Pinpoint the cell where the given text exists, returning its (x, y) midpoint coordinate. 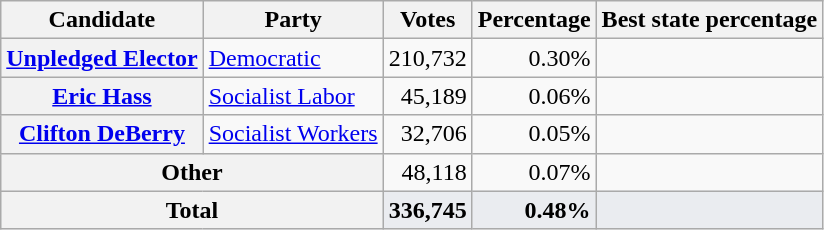
0.07% (534, 172)
210,732 (428, 58)
336,745 (428, 210)
0.05% (534, 134)
45,189 (428, 96)
Democratic (293, 58)
0.48% (534, 210)
Socialist Workers (293, 134)
Percentage (534, 20)
48,118 (428, 172)
Other (192, 172)
Best state percentage (710, 20)
Unpledged Elector (102, 58)
Total (192, 210)
Eric Hass (102, 96)
Candidate (102, 20)
Party (293, 20)
32,706 (428, 134)
Clifton DeBerry (102, 134)
0.06% (534, 96)
0.30% (534, 58)
Socialist Labor (293, 96)
Votes (428, 20)
